Locate the cell with the specified text and output its (X, Y) center coordinate. 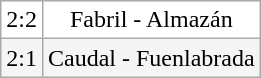
Caudal - Fuenlabrada (151, 58)
2:2 (22, 20)
2:1 (22, 58)
Fabril - Almazán (151, 20)
